Pinpoint the cell where the given text exists, returning its (x, y) midpoint coordinate. 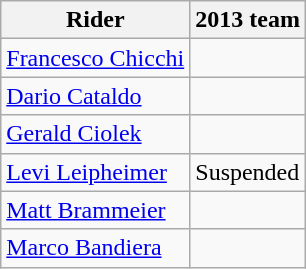
Rider (96, 20)
2013 team (248, 20)
Suspended (248, 172)
Marco Bandiera (96, 248)
Matt Brammeier (96, 210)
Levi Leipheimer (96, 172)
Dario Cataldo (96, 96)
Francesco Chicchi (96, 58)
Gerald Ciolek (96, 134)
